For the text-containing cell, return its midpoint in (x, y) coordinate format. 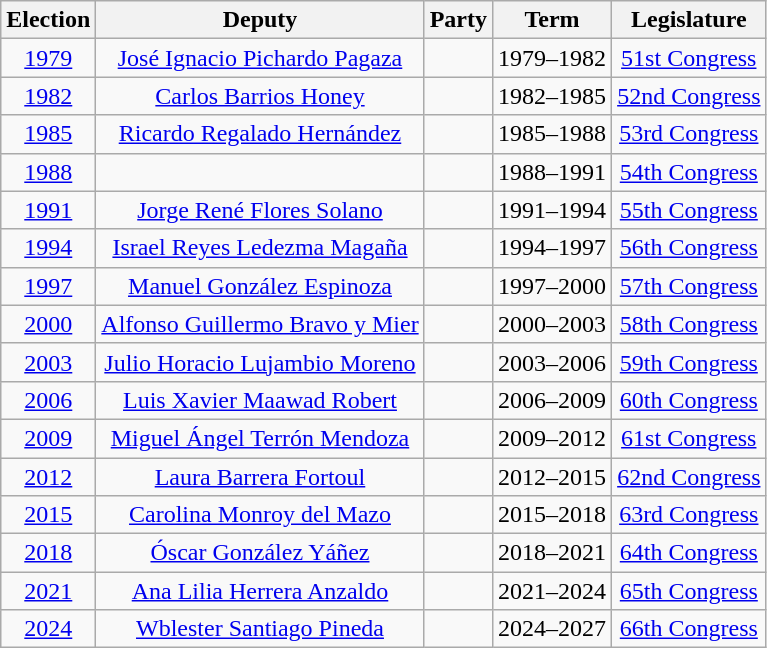
51st Congress (689, 58)
Óscar González Yáñez (260, 553)
1979 (48, 58)
Laura Barrera Fortoul (260, 477)
1988–1991 (552, 172)
1994–1997 (552, 248)
Carolina Monroy del Mazo (260, 515)
2015–2018 (552, 515)
54th Congress (689, 172)
José Ignacio Pichardo Pagaza (260, 58)
1985 (48, 134)
2018 (48, 553)
Carlos Barrios Honey (260, 96)
1979–1982 (552, 58)
Miguel Ángel Terrón Mendoza (260, 438)
Legislature (689, 20)
1982 (48, 96)
2012–2015 (552, 477)
Jorge René Flores Solano (260, 210)
2024 (48, 629)
2009–2012 (552, 438)
2006 (48, 400)
60th Congress (689, 400)
1994 (48, 248)
1997 (48, 286)
Manuel González Espinoza (260, 286)
56th Congress (689, 248)
Ricardo Regalado Hernández (260, 134)
Israel Reyes Ledezma Magaña (260, 248)
Deputy (260, 20)
1985–1988 (552, 134)
Ana Lilia Herrera Anzaldo (260, 591)
63rd Congress (689, 515)
53rd Congress (689, 134)
62nd Congress (689, 477)
2009 (48, 438)
52nd Congress (689, 96)
Term (552, 20)
2000 (48, 324)
64th Congress (689, 553)
1991–1994 (552, 210)
2018–2021 (552, 553)
1982–1985 (552, 96)
2012 (48, 477)
2024–2027 (552, 629)
66th Congress (689, 629)
Julio Horacio Lujambio Moreno (260, 362)
58th Congress (689, 324)
55th Congress (689, 210)
Luis Xavier Maawad Robert (260, 400)
1997–2000 (552, 286)
1988 (48, 172)
1991 (48, 210)
61st Congress (689, 438)
2021–2024 (552, 591)
57th Congress (689, 286)
Wblester Santiago Pineda (260, 629)
65th Congress (689, 591)
2003–2006 (552, 362)
59th Congress (689, 362)
2021 (48, 591)
2006–2009 (552, 400)
Election (48, 20)
2000–2003 (552, 324)
Alfonso Guillermo Bravo y Mier (260, 324)
2003 (48, 362)
Party (458, 20)
2015 (48, 515)
